Search for the cell housing the specified text and yield its (x, y) center coordinate. 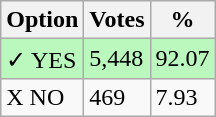
Option (42, 20)
Votes (117, 20)
7.93 (182, 97)
5,448 (117, 59)
✓ YES (42, 59)
% (182, 20)
92.07 (182, 59)
469 (117, 97)
X NO (42, 97)
